Capture the cell that displays the provided text and extract its [X, Y] central coordinate. 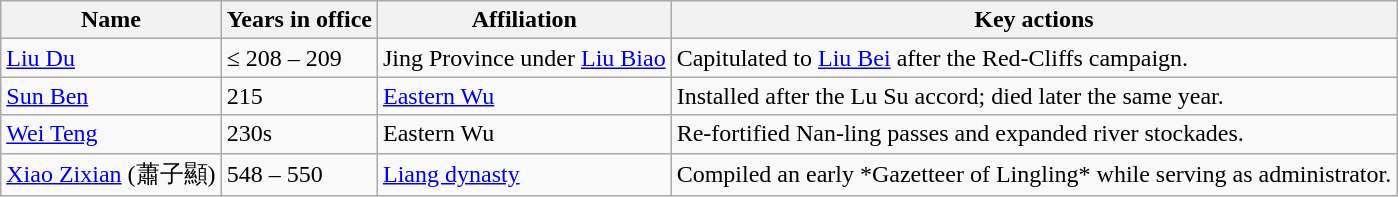
548 – 550 [299, 174]
Name [111, 20]
Compiled an early *Gazetteer of Lingling* while serving as administrator. [1034, 174]
Xiao Zixian (蕭子顯) [111, 174]
Years in office [299, 20]
Key actions [1034, 20]
215 [299, 96]
230s [299, 134]
Liang dynasty [524, 174]
Installed after the Lu Su accord; died later the same year. [1034, 96]
Liu Du [111, 58]
Jing Province under Liu Biao [524, 58]
Sun Ben [111, 96]
Affiliation [524, 20]
Re-fortified Nan-ling passes and expanded river stockades. [1034, 134]
Capitulated to Liu Bei after the Red-Cliffs campaign. [1034, 58]
≤ 208 – 209 [299, 58]
Wei Teng [111, 134]
